Return the [X, Y] coordinate for the center point of the cell that contains the specified text.  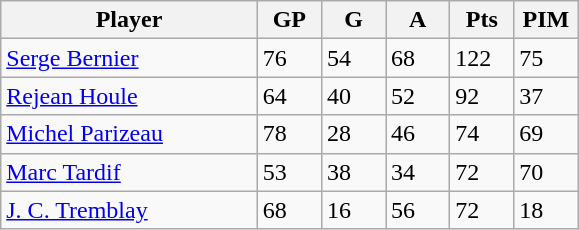
64 [289, 96]
PIM [546, 20]
54 [353, 58]
16 [353, 210]
28 [353, 134]
GP [289, 20]
Player [130, 20]
18 [546, 210]
70 [546, 172]
J. C. Tremblay [130, 210]
Marc Tardif [130, 172]
34 [418, 172]
46 [418, 134]
75 [546, 58]
78 [289, 134]
69 [546, 134]
Michel Parizeau [130, 134]
40 [353, 96]
53 [289, 172]
Serge Bernier [130, 58]
G [353, 20]
92 [482, 96]
56 [418, 210]
Rejean Houle [130, 96]
38 [353, 172]
Pts [482, 20]
52 [418, 96]
76 [289, 58]
37 [546, 96]
122 [482, 58]
74 [482, 134]
A [418, 20]
